Identify which cell holds the provided text, then report its [X, Y] central coordinate. 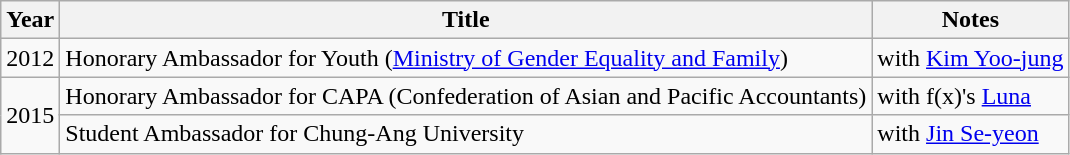
2012 [30, 58]
with f(x)'s Luna [970, 96]
with Kim Yoo-jung [970, 58]
Honorary Ambassador for CAPA (Confederation of Asian and Pacific Accountants) [466, 96]
2015 [30, 115]
Honorary Ambassador for Youth (Ministry of Gender Equality and Family) [466, 58]
Notes [970, 20]
Year [30, 20]
Title [466, 20]
with Jin Se-yeon [970, 134]
Student Ambassador for Chung-Ang University [466, 134]
